From the cell containing the given text, extract its center point as [X, Y] coordinate. 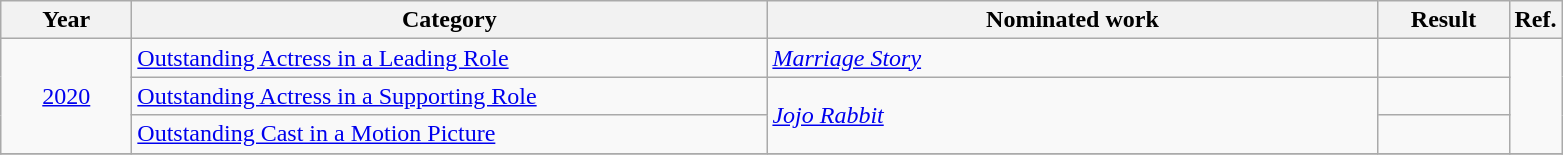
Outstanding Actress in a Leading Role [450, 58]
Jojo Rabbit [1072, 115]
Outstanding Cast in a Motion Picture [450, 134]
Category [450, 20]
Nominated work [1072, 20]
Outstanding Actress in a Supporting Role [450, 96]
Ref. [1536, 20]
Year [66, 20]
Marriage Story [1072, 58]
2020 [66, 96]
Result [1444, 20]
